Capture the cell that displays the provided text and extract its [X, Y] central coordinate. 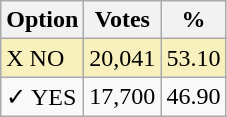
% [194, 20]
Votes [122, 20]
53.10 [194, 58]
Option [42, 20]
17,700 [122, 97]
✓ YES [42, 97]
20,041 [122, 58]
X NO [42, 58]
46.90 [194, 97]
